Detect which cell encompasses the target text, then output its [x, y] center coordinate. 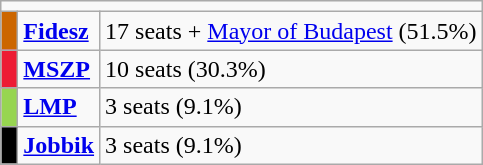
17 seats + Mayor of Budapest (51.5%) [292, 31]
LMP [59, 107]
Jobbik [59, 145]
10 seats (30.3%) [292, 69]
Fidesz [59, 31]
MSZP [59, 69]
